Scan for the cell matching the given text and deliver its (x, y) coordinate at center. 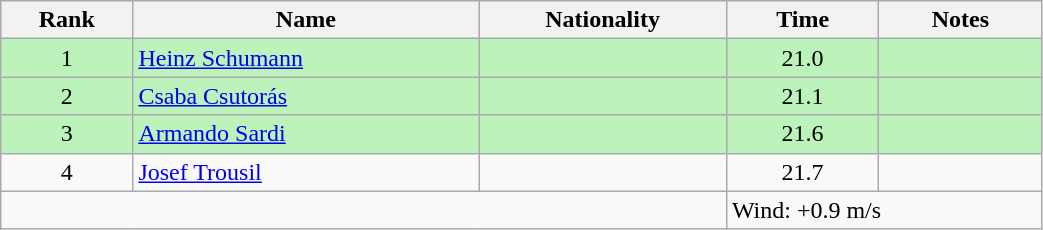
Heinz Schumann (306, 58)
Name (306, 20)
Wind: +0.9 m/s (884, 210)
Time (802, 20)
Csaba Csutorás (306, 96)
21.1 (802, 96)
Notes (960, 20)
3 (67, 134)
Armando Sardi (306, 134)
4 (67, 172)
21.7 (802, 172)
21.6 (802, 134)
Nationality (603, 20)
Rank (67, 20)
Josef Trousil (306, 172)
21.0 (802, 58)
1 (67, 58)
2 (67, 96)
